Find where the given text appears and provide that cell's center as [X, Y] coordinate. 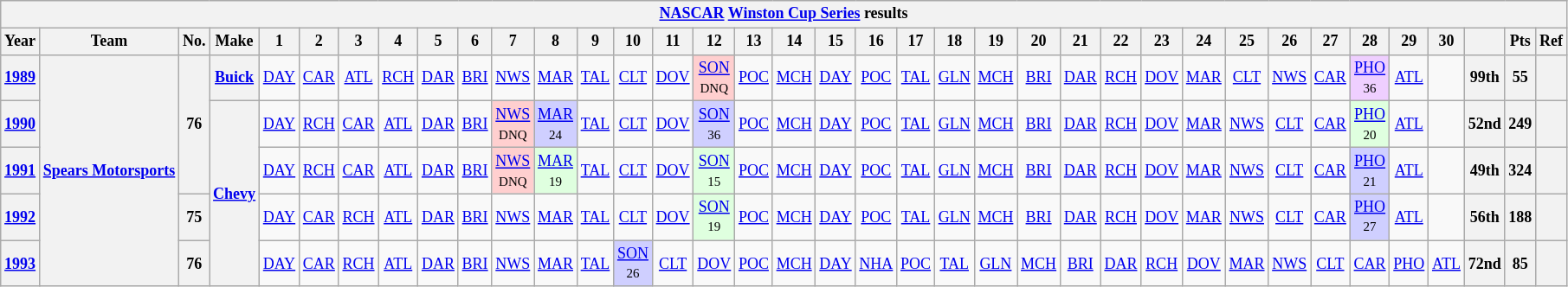
12 [714, 41]
Buick [235, 78]
1992 [21, 217]
16 [876, 41]
Team [109, 41]
PHO36 [1370, 78]
17 [916, 41]
55 [1520, 78]
PHO21 [1370, 170]
NASCAR Winston Cup Series results [784, 14]
MAR19 [556, 170]
23 [1162, 41]
7 [513, 41]
28 [1370, 41]
PHO20 [1370, 124]
2 [319, 41]
72nd [1484, 264]
MAR24 [556, 124]
Make [235, 41]
13 [754, 41]
56th [1484, 217]
1989 [21, 78]
9 [595, 41]
21 [1081, 41]
14 [794, 41]
26 [1290, 41]
99th [1484, 78]
Ref [1552, 41]
5 [438, 41]
188 [1520, 217]
SON19 [714, 217]
18 [954, 41]
SON15 [714, 170]
SON36 [714, 124]
22 [1120, 41]
27 [1331, 41]
6 [474, 41]
1991 [21, 170]
Pts [1520, 41]
No. [194, 41]
49th [1484, 170]
75 [194, 217]
1990 [21, 124]
4 [398, 41]
Spears Motorsports [109, 170]
3 [358, 41]
29 [1410, 41]
15 [836, 41]
SONDNQ [714, 78]
10 [634, 41]
1993 [21, 264]
52nd [1484, 124]
NHA [876, 264]
30 [1447, 41]
11 [673, 41]
PHO [1410, 264]
PHO27 [1370, 217]
85 [1520, 264]
25 [1247, 41]
SON26 [634, 264]
249 [1520, 124]
324 [1520, 170]
8 [556, 41]
24 [1203, 41]
Year [21, 41]
20 [1039, 41]
19 [996, 41]
Chevy [235, 194]
1 [279, 41]
